For the text-containing cell, return its midpoint in (X, Y) coordinate format. 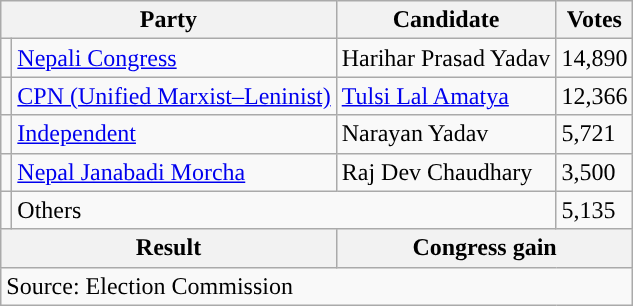
Narayan Yadav (446, 134)
Congress gain (484, 248)
14,890 (594, 58)
Tulsi Lal Amatya (446, 96)
CPN (Unified Marxist–Leninist) (174, 96)
Source: Election Commission (317, 286)
12,366 (594, 96)
Nepal Janabadi Morcha (174, 172)
Independent (174, 134)
5,135 (594, 210)
Nepali Congress (174, 58)
Harihar Prasad Yadav (446, 58)
5,721 (594, 134)
Candidate (446, 20)
Party (168, 20)
Votes (594, 20)
Raj Dev Chaudhary (446, 172)
Result (168, 248)
Others (284, 210)
3,500 (594, 172)
